Output the [X, Y] coordinate of the center of the cell containing the given text.  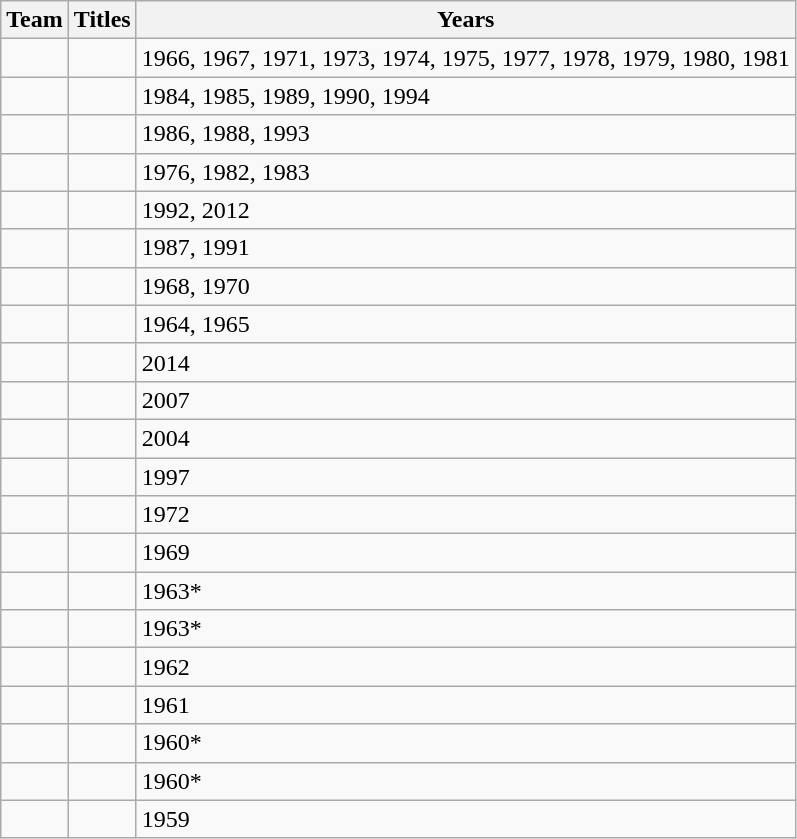
1972 [466, 515]
Team [35, 20]
1984, 1985, 1989, 1990, 1994 [466, 96]
1961 [466, 705]
2007 [466, 400]
1962 [466, 667]
1969 [466, 553]
1964, 1965 [466, 324]
1987, 1991 [466, 248]
2014 [466, 362]
Titles [102, 20]
1997 [466, 477]
1968, 1970 [466, 286]
1976, 1982, 1983 [466, 172]
1959 [466, 819]
1986, 1988, 1993 [466, 134]
1966, 1967, 1971, 1973, 1974, 1975, 1977, 1978, 1979, 1980, 1981 [466, 58]
2004 [466, 438]
Years [466, 20]
1992, 2012 [466, 210]
